Return the [X, Y] coordinate for the center point of the cell that contains the specified text.  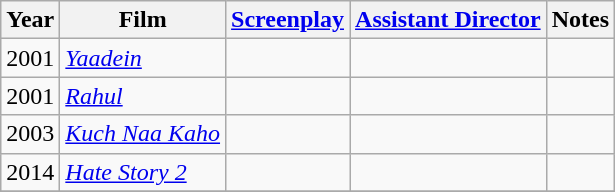
Yaadein [143, 58]
2014 [30, 172]
Hate Story 2 [143, 172]
Year [30, 20]
Assistant Director [448, 20]
Notes [580, 20]
Rahul [143, 96]
Screenplay [288, 20]
Kuch Naa Kaho [143, 134]
Film [143, 20]
2003 [30, 134]
